Locate the cell with the specified text and output its [X, Y] center coordinate. 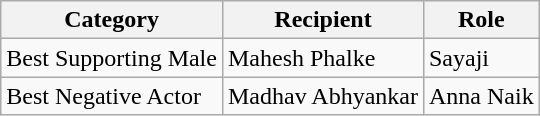
Madhav Abhyankar [322, 96]
Sayaji [481, 58]
Category [112, 20]
Best Supporting Male [112, 58]
Mahesh Phalke [322, 58]
Recipient [322, 20]
Best Negative Actor [112, 96]
Role [481, 20]
Anna Naik [481, 96]
